Search for the cell housing the specified text and yield its [x, y] center coordinate. 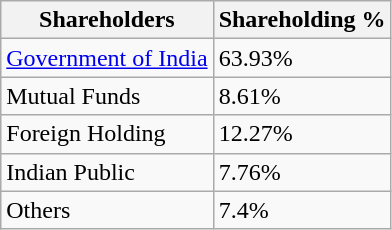
63.93% [302, 58]
Indian Public [107, 172]
Shareholding % [302, 20]
Mutual Funds [107, 96]
Foreign Holding [107, 134]
Shareholders [107, 20]
12.27% [302, 134]
7.4% [302, 210]
8.61% [302, 96]
Others [107, 210]
Government of India [107, 58]
7.76% [302, 172]
